Return (x, y) of the center of cell containing provided text 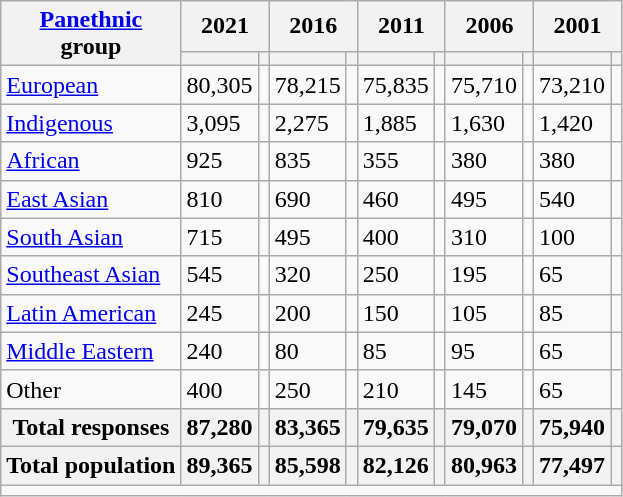
European (91, 85)
2021 (225, 26)
78,215 (308, 85)
95 (484, 351)
240 (220, 351)
2016 (313, 26)
3,095 (220, 123)
320 (308, 275)
Southeast Asian (91, 275)
80,305 (220, 85)
Latin American (91, 313)
100 (572, 237)
Total population (91, 465)
1,885 (396, 123)
460 (396, 199)
Total responses (91, 427)
925 (220, 161)
85,598 (308, 465)
200 (308, 313)
210 (396, 389)
75,835 (396, 85)
2001 (578, 26)
835 (308, 161)
80 (308, 351)
South Asian (91, 237)
245 (220, 313)
540 (572, 199)
77,497 (572, 465)
African (91, 161)
Other (91, 389)
Indigenous (91, 123)
75,940 (572, 427)
310 (484, 237)
2,275 (308, 123)
1,420 (572, 123)
82,126 (396, 465)
2006 (489, 26)
690 (308, 199)
195 (484, 275)
87,280 (220, 427)
89,365 (220, 465)
83,365 (308, 427)
73,210 (572, 85)
75,710 (484, 85)
145 (484, 389)
545 (220, 275)
1,630 (484, 123)
79,635 (396, 427)
Panethnicgroup (91, 34)
79,070 (484, 427)
355 (396, 161)
105 (484, 313)
715 (220, 237)
Middle Eastern (91, 351)
East Asian (91, 199)
80,963 (484, 465)
150 (396, 313)
2011 (401, 26)
810 (220, 199)
